Extract the [X, Y] coordinate from the center of the cell holding the provided text.  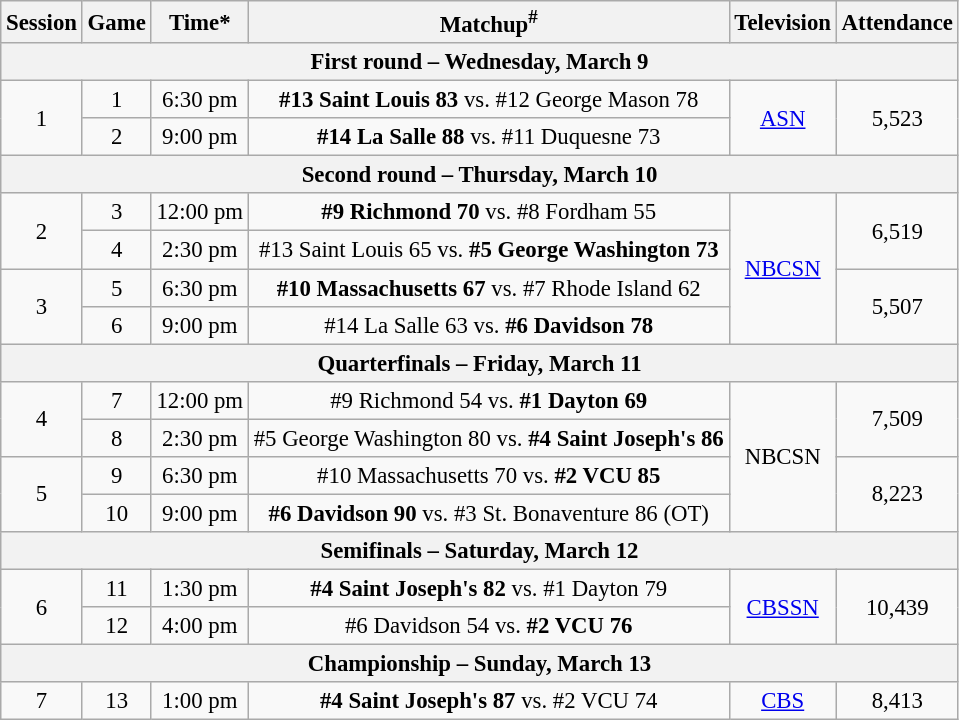
#10 Massachusetts 70 vs. #2 VCU 85 [488, 476]
9 [116, 476]
6,519 [897, 232]
Semifinals – Saturday, March 12 [480, 551]
Second round – Thursday, March 10 [480, 175]
#10 Massachusetts 67 vs. #7 Rhode Island 62 [488, 288]
8,413 [897, 701]
First round – Wednesday, March 9 [480, 62]
#14 La Salle 88 vs. #11 Duquesne 73 [488, 137]
Television [782, 22]
1:00 pm [200, 701]
CBSSN [782, 606]
#4 Saint Joseph's 82 vs. #1 Dayton 79 [488, 588]
12 [116, 626]
1:30 pm [200, 588]
11 [116, 588]
Session [42, 22]
#9 Richmond 70 vs. #8 Fordham 55 [488, 213]
13 [116, 701]
#6 Davidson 54 vs. #2 VCU 76 [488, 626]
Attendance [897, 22]
#4 Saint Joseph's 87 vs. #2 VCU 74 [488, 701]
5,523 [897, 118]
7,509 [897, 418]
#6 Davidson 90 vs. #3 St. Bonaventure 86 (OT) [488, 513]
10 [116, 513]
10,439 [897, 606]
#14 La Salle 63 vs. #6 Davidson 78 [488, 325]
#9 Richmond 54 vs. #1 Dayton 69 [488, 400]
8 [116, 438]
Championship – Sunday, March 13 [480, 664]
4:00 pm [200, 626]
5,507 [897, 306]
Game [116, 22]
CBS [782, 701]
#13 Saint Louis 83 vs. #12 George Mason 78 [488, 100]
#5 George Washington 80 vs. #4 Saint Joseph's 86 [488, 438]
Quarterfinals – Friday, March 11 [480, 363]
ASN [782, 118]
8,223 [897, 494]
Matchup# [488, 22]
#13 Saint Louis 65 vs. #5 George Washington 73 [488, 250]
Time* [200, 22]
